Identify which cell holds the provided text, then report its (x, y) central coordinate. 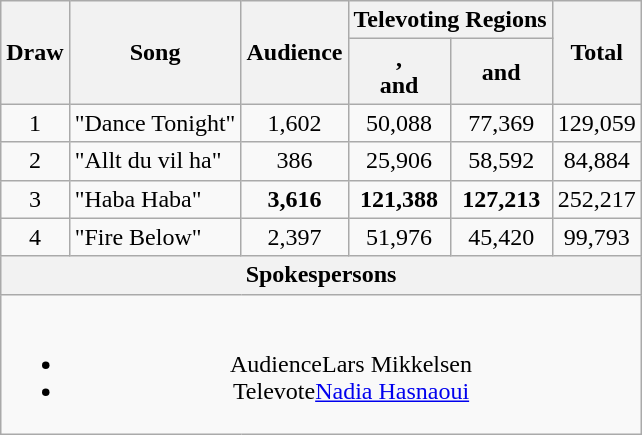
84,884 (596, 161)
386 (294, 161)
3 (35, 199)
and (501, 72)
51,976 (399, 237)
AudienceLars MikkelsenTelevoteNadia Hasnaoui (322, 364)
"Haba Haba" (155, 199)
Total (596, 52)
Song (155, 52)
127,213 (501, 199)
25,906 (399, 161)
129,059 (596, 123)
1,602 (294, 123)
121,388 (399, 199)
4 (35, 237)
Televoting Regions (450, 20)
58,592 (501, 161)
Spokespersons (322, 275)
2 (35, 161)
2,397 (294, 237)
1 (35, 123)
77,369 (501, 123)
45,420 (501, 237)
"Allt du vil ha" (155, 161)
Draw (35, 52)
, and (399, 72)
99,793 (596, 237)
"Dance Tonight" (155, 123)
252,217 (596, 199)
3,616 (294, 199)
"Fire Below" (155, 237)
50,088 (399, 123)
Audience (294, 52)
